Find where the given text appears and provide that cell's center as [x, y] coordinate. 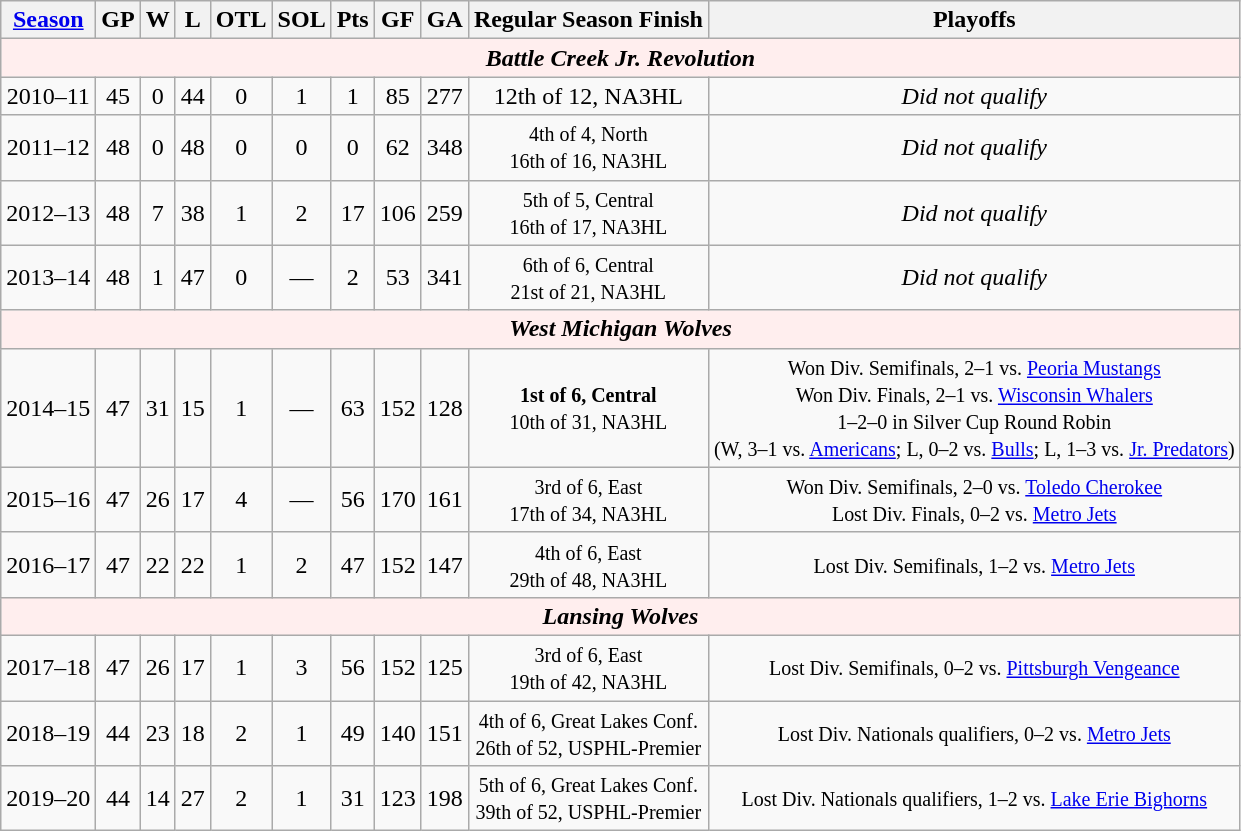
W [158, 20]
123 [398, 798]
198 [444, 798]
SOL [302, 20]
2012–13 [48, 212]
Regular Season Finish [588, 20]
277 [444, 96]
Pts [352, 20]
West Michigan Wolves [620, 329]
2019–20 [48, 798]
106 [398, 212]
6th of 6, Central21st of 21, NA3HL [588, 278]
38 [192, 212]
23 [158, 732]
Lost Div. Nationals qualifiers, 1–2 vs. Lake Erie Bighorns [974, 798]
85 [398, 96]
5th of 5, Central16th of 17, NA3HL [588, 212]
27 [192, 798]
12th of 12, NA3HL [588, 96]
GP [118, 20]
348 [444, 148]
7 [158, 212]
Won Div. Semifinals, 2–0 vs. Toledo CherokeeLost Div. Finals, 0–2 vs. Metro Jets [974, 500]
5th of 6, Great Lakes Conf.39th of 52, USPHL-Premier [588, 798]
18 [192, 732]
L [192, 20]
49 [352, 732]
170 [398, 500]
Season [48, 20]
2011–12 [48, 148]
3rd of 6, East19th of 42, NA3HL [588, 668]
GF [398, 20]
4th of 6, East29th of 48, NA3HL [588, 564]
Lost Div. Nationals qualifiers, 0–2 vs. Metro Jets [974, 732]
14 [158, 798]
151 [444, 732]
45 [118, 96]
63 [352, 408]
125 [444, 668]
341 [444, 278]
1st of 6, Central10th of 31, NA3HL [588, 408]
259 [444, 212]
2017–18 [48, 668]
3 [302, 668]
Playoffs [974, 20]
2010–11 [48, 96]
GA [444, 20]
62 [398, 148]
2013–14 [48, 278]
Lost Div. Semifinals, 0–2 vs. Pittsburgh Vengeance [974, 668]
Battle Creek Jr. Revolution [620, 58]
128 [444, 408]
Lost Div. Semifinals, 1–2 vs. Metro Jets [974, 564]
OTL [241, 20]
147 [444, 564]
140 [398, 732]
15 [192, 408]
Lansing Wolves [620, 616]
4th of 4, North16th of 16, NA3HL [588, 148]
2018–19 [48, 732]
53 [398, 278]
3rd of 6, East17th of 34, NA3HL [588, 500]
4 [241, 500]
4th of 6, Great Lakes Conf.26th of 52, USPHL-Premier [588, 732]
2015–16 [48, 500]
2016–17 [48, 564]
161 [444, 500]
2014–15 [48, 408]
